Output the [X, Y] coordinate of the center of the cell containing the given text.  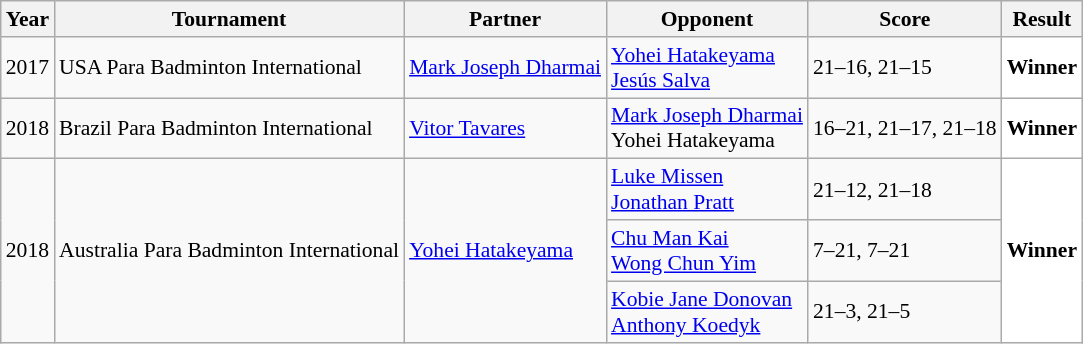
Mark Joseph Dharmai [505, 68]
Result [1042, 19]
21–12, 21–18 [905, 190]
Australia Para Badminton International [229, 250]
Mark Joseph Dharmai Yohei Hatakeyama [707, 128]
Yohei Hatakeyama [505, 250]
Yohei Hatakeyama Jesús Salva [707, 68]
21–16, 21–15 [905, 68]
Chu Man Kai Wong Chun Yim [707, 250]
Year [28, 19]
Brazil Para Badminton International [229, 128]
Partner [505, 19]
Opponent [707, 19]
USA Para Badminton International [229, 68]
Vitor Tavares [505, 128]
21–3, 21–5 [905, 312]
2017 [28, 68]
Kobie Jane Donovan Anthony Koedyk [707, 312]
16–21, 21–17, 21–18 [905, 128]
Score [905, 19]
7–21, 7–21 [905, 250]
Luke Missen Jonathan Pratt [707, 190]
Tournament [229, 19]
